Extract the [x, y] coordinate from the center of the cell holding the provided text.  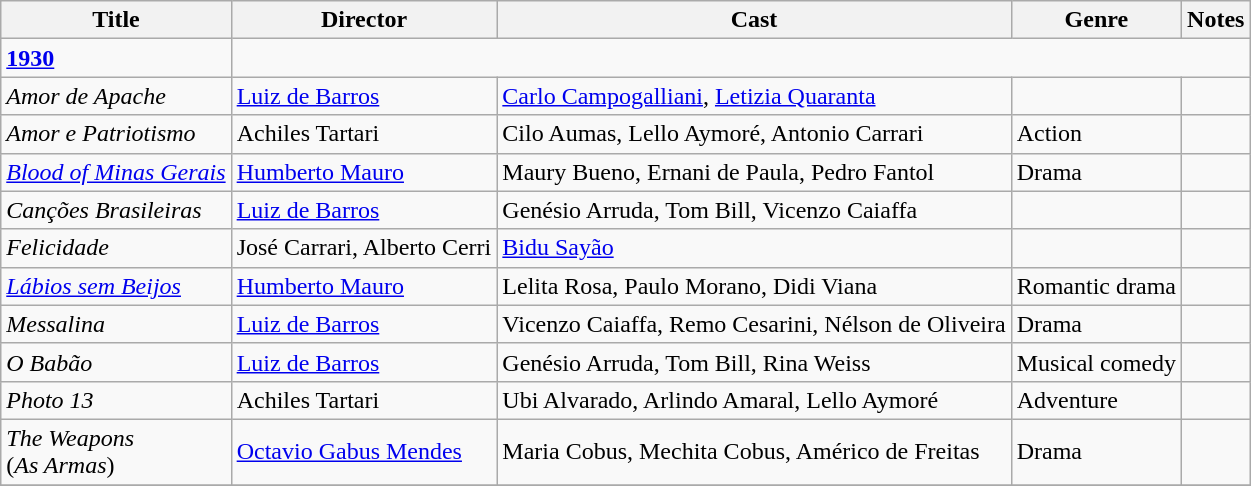
Director [364, 20]
Genésio Arruda, Tom Bill, Rina Weiss [754, 362]
Notes [1216, 20]
José Carrari, Alberto Cerri [364, 248]
Romantic drama [1096, 286]
Cast [754, 20]
Canções Brasileiras [116, 210]
Messalina [116, 324]
Genésio Arruda, Tom Bill, Vicenzo Caiaffa [754, 210]
The Weapons (As Armas) [116, 452]
1930 [116, 58]
Amor de Apache [116, 96]
Maria Cobus, Mechita Cobus, Américo de Freitas [754, 452]
Bidu Sayão [754, 248]
Vicenzo Caiaffa, Remo Cesarini, Nélson de Oliveira [754, 324]
O Babão [116, 362]
Felicidade [116, 248]
Genre [1096, 20]
Octavio Gabus Mendes [364, 452]
Blood of Minas Gerais [116, 172]
Ubi Alvarado, Arlindo Amaral, Lello Aymoré [754, 400]
Photo 13 [116, 400]
Carlo Campogalliani, Letizia Quaranta [754, 96]
Adventure [1096, 400]
Action [1096, 134]
Cilo Aumas, Lello Aymoré, Antonio Carrari [754, 134]
Title [116, 20]
Amor e Patriotismo [116, 134]
Musical comedy [1096, 362]
Lelita Rosa, Paulo Morano, Didi Viana [754, 286]
Maury Bueno, Ernani de Paula, Pedro Fantol [754, 172]
Lábios sem Beijos [116, 286]
